Capture the cell that displays the provided text and extract its (X, Y) central coordinate. 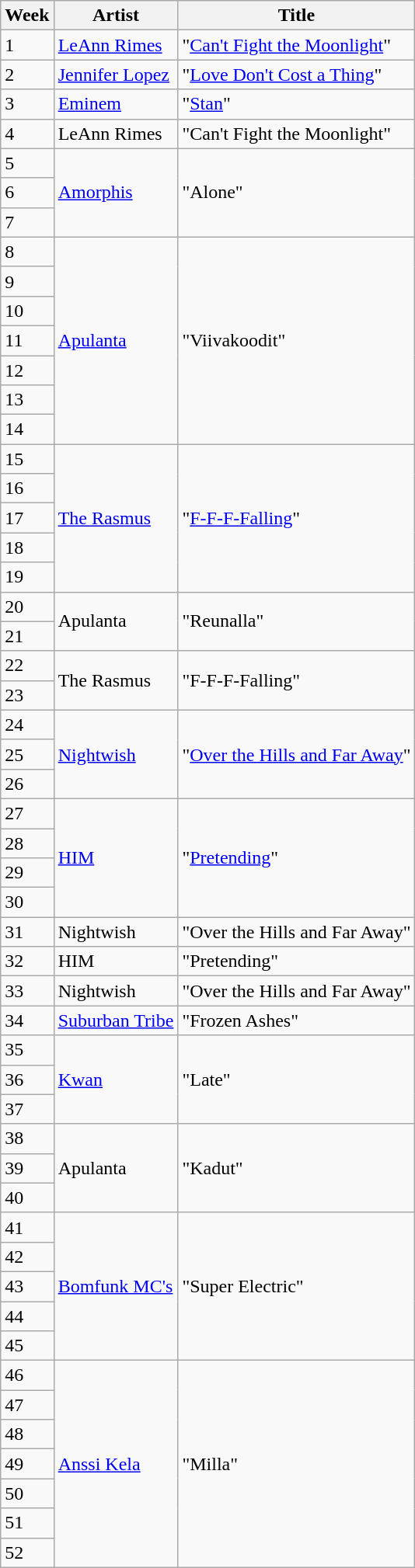
49 (27, 1464)
"Late" (297, 1080)
24 (27, 725)
16 (27, 488)
19 (27, 577)
30 (27, 902)
"Milla" (297, 1464)
"Kadut" (297, 1168)
43 (27, 1286)
"Stan" (297, 104)
22 (27, 666)
"Super Electric" (297, 1286)
36 (27, 1080)
3 (27, 104)
14 (27, 429)
31 (27, 932)
10 (27, 311)
Amorphis (116, 193)
18 (27, 548)
Week (27, 16)
"Viivakoodit" (297, 340)
2 (27, 75)
Eminem (116, 104)
Bomfunk MC's (116, 1286)
45 (27, 1346)
27 (27, 813)
17 (27, 518)
"Reunalla" (297, 621)
23 (27, 695)
25 (27, 754)
52 (27, 1552)
37 (27, 1109)
"Frozen Ashes" (297, 1020)
7 (27, 222)
Anssi Kela (116, 1464)
Title (297, 16)
4 (27, 134)
46 (27, 1375)
48 (27, 1434)
12 (27, 370)
"Alone" (297, 193)
28 (27, 843)
Kwan (116, 1080)
Jennifer Lopez (116, 75)
20 (27, 607)
33 (27, 991)
15 (27, 459)
35 (27, 1050)
42 (27, 1257)
50 (27, 1493)
32 (27, 961)
8 (27, 252)
21 (27, 636)
41 (27, 1227)
"Love Don't Cost a Thing" (297, 75)
47 (27, 1405)
9 (27, 281)
1 (27, 45)
39 (27, 1168)
51 (27, 1523)
Artist (116, 16)
11 (27, 340)
Suburban Tribe (116, 1020)
38 (27, 1139)
34 (27, 1020)
5 (27, 163)
6 (27, 193)
26 (27, 784)
13 (27, 400)
29 (27, 873)
44 (27, 1316)
40 (27, 1198)
